Search for the cell housing the specified text and yield its (x, y) center coordinate. 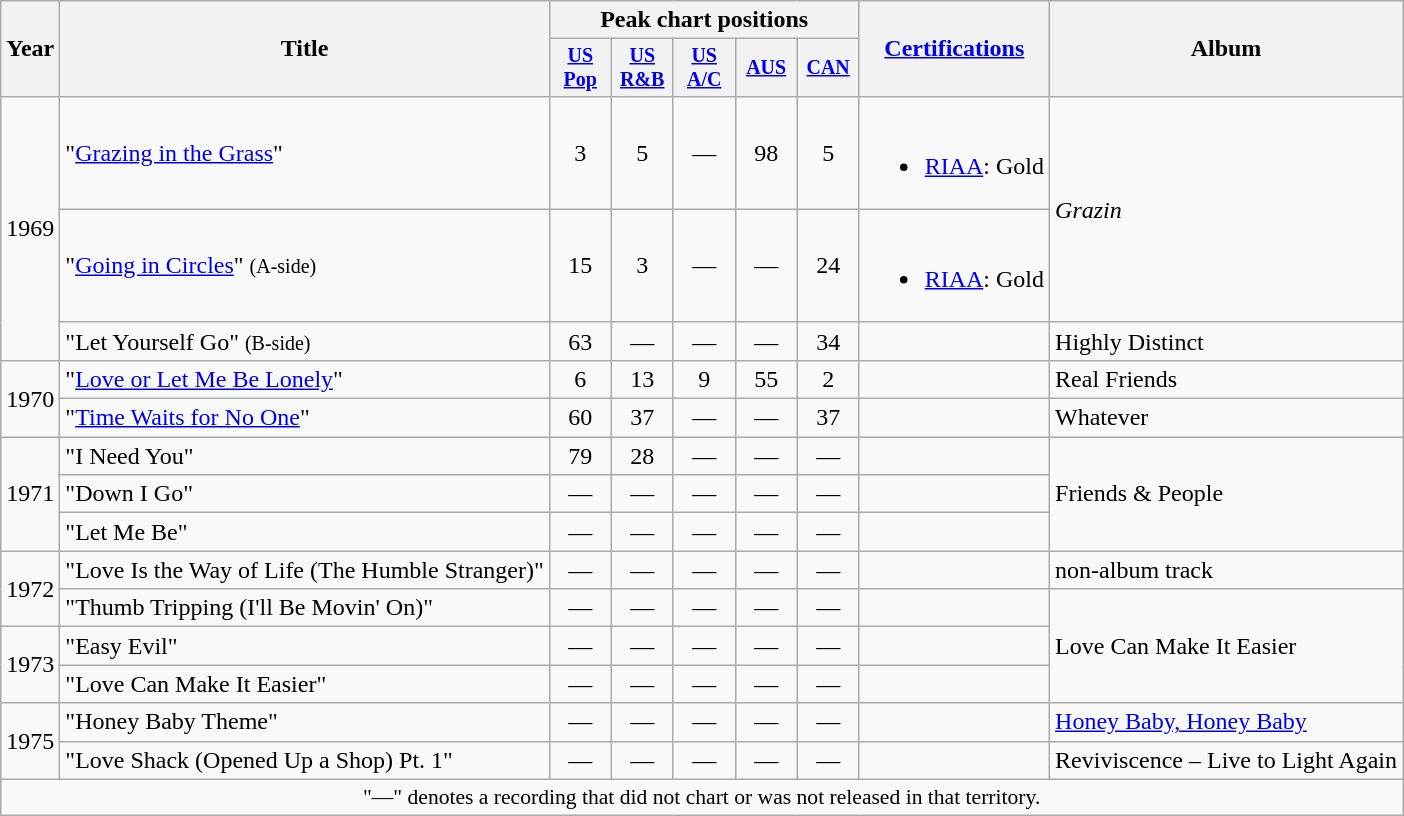
"Let Me Be" (304, 532)
USA/C (704, 68)
Love Can Make It Easier (1226, 646)
Certifications (954, 49)
1973 (30, 665)
2 (828, 379)
"Let Yourself Go" (B-side) (304, 341)
63 (580, 341)
"I Need You" (304, 456)
Highly Distinct (1226, 341)
1969 (30, 228)
1970 (30, 398)
"—" denotes a recording that did not chart or was not released in that territory. (702, 797)
Title (304, 49)
USR&B (642, 68)
Grazin (1226, 209)
28 (642, 456)
Album (1226, 49)
98 (766, 152)
9 (704, 379)
55 (766, 379)
1971 (30, 494)
6 (580, 379)
"Love Is the Way of Life (The Humble Stranger)" (304, 570)
"Down I Go" (304, 494)
Real Friends (1226, 379)
"Love Shack (Opened Up a Shop) Pt. 1" (304, 760)
non-album track (1226, 570)
1972 (30, 589)
34 (828, 341)
"Easy Evil" (304, 646)
"Love or Let Me Be Lonely" (304, 379)
CAN (828, 68)
"Thumb Tripping (I'll Be Movin' On)" (304, 608)
60 (580, 418)
"Love Can Make It Easier" (304, 684)
79 (580, 456)
Peak chart positions (704, 20)
13 (642, 379)
Year (30, 49)
"Grazing in the Grass" (304, 152)
24 (828, 266)
Reviviscence – Live to Light Again (1226, 760)
Friends & People (1226, 494)
Honey Baby, Honey Baby (1226, 722)
"Honey Baby Theme" (304, 722)
US Pop (580, 68)
"Time Waits for No One" (304, 418)
"Going in Circles" (A-side) (304, 266)
Whatever (1226, 418)
AUS (766, 68)
1975 (30, 741)
15 (580, 266)
